For the text-containing cell, return its midpoint in [x, y] coordinate format. 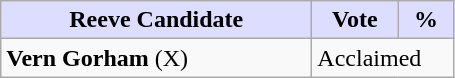
Acclaimed [383, 58]
Vote [355, 20]
Vern Gorham (X) [156, 58]
Reeve Candidate [156, 20]
% [426, 20]
